Detect which cell encompasses the target text, then output its (x, y) center coordinate. 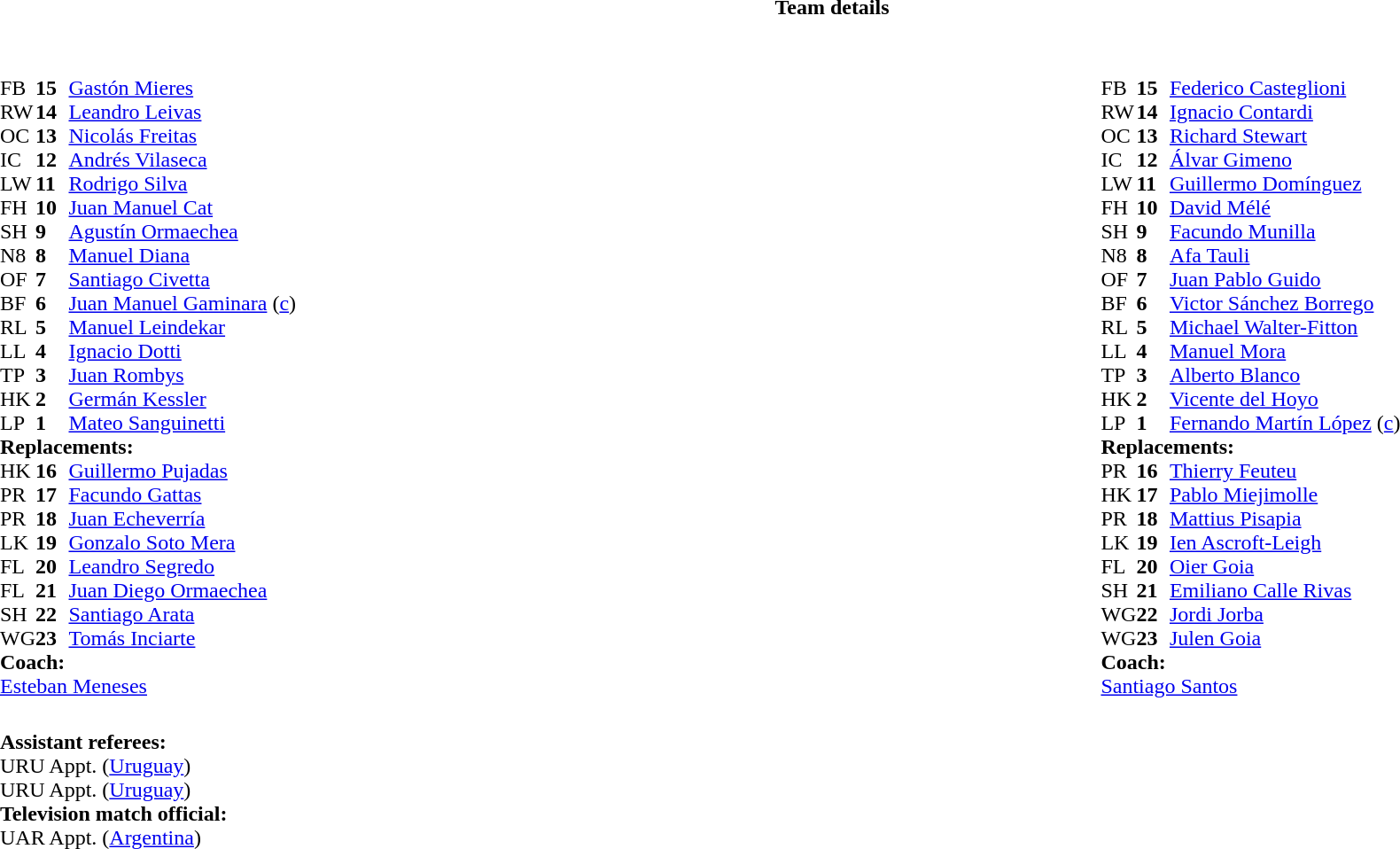
Santiago Santos (1250, 686)
Guillermo Pujadas (183, 471)
Ignacio Dotti (183, 351)
Juan Echeverría (183, 519)
Leandro Leivas (183, 112)
Gonzalo Soto Mera (183, 542)
Leandro Segredo (183, 567)
Tomás Inciarte (183, 638)
Santiago Arata (183, 615)
Santiago Civetta (183, 280)
Manuel Diana (183, 255)
Juan Manuel Gaminara (c) (183, 303)
Esteban Meneses (148, 686)
Gastón Mieres (183, 89)
Juan Diego Ormaechea (183, 590)
Agustín Ormaechea (183, 232)
Facundo Gattas (183, 495)
Juan Manuel Cat (183, 207)
Manuel Leindekar (183, 328)
Andrés Vilaseca (183, 160)
Nicolás Freitas (183, 136)
Germán Kessler (183, 399)
Mateo Sanguinetti (183, 424)
Juan Rombys (183, 376)
Rodrigo Silva (183, 184)
